Search for the cell housing the specified text and yield its (X, Y) center coordinate. 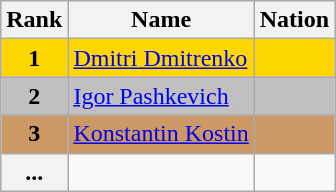
1 (34, 58)
Igor Pashkevich (161, 96)
Name (161, 20)
Konstantin Kostin (161, 134)
2 (34, 96)
Nation (294, 20)
Rank (34, 20)
3 (34, 134)
... (34, 172)
Dmitri Dmitrenko (161, 58)
